Output the (x, y) coordinate of the center of the cell containing the given text.  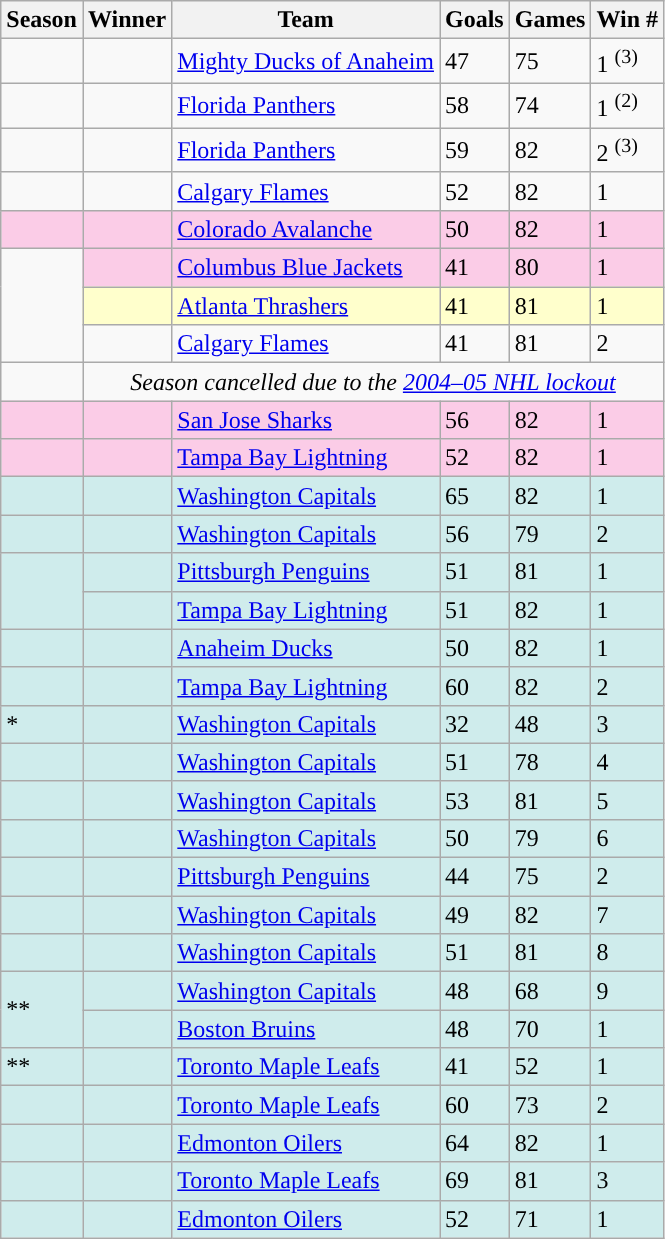
8 (628, 953)
58 (475, 106)
Winner (126, 20)
47 (475, 62)
Colorado Avalanche (306, 230)
69 (475, 1181)
59 (475, 150)
San Jose Sharks (306, 420)
64 (475, 1143)
1 (2) (628, 106)
Columbus Blue Jackets (306, 268)
53 (475, 800)
Win # (628, 20)
Season cancelled due to the 2004–05 NHL lockout (372, 382)
Team (306, 20)
Season (42, 20)
7 (628, 915)
44 (475, 877)
70 (550, 1029)
6 (628, 839)
32 (475, 724)
Goals (475, 20)
4 (628, 762)
Mighty Ducks of Anaheim (306, 62)
Games (550, 20)
Atlanta Thrashers (306, 306)
73 (550, 1105)
Boston Bruins (306, 1029)
9 (628, 991)
49 (475, 915)
65 (475, 496)
74 (550, 106)
5 (628, 800)
2 (3) (628, 150)
Anaheim Ducks (306, 648)
1 (3) (628, 62)
* (42, 724)
68 (550, 991)
78 (550, 762)
71 (550, 1219)
80 (550, 268)
